Pinpoint the cell where the given text exists, returning its [X, Y] midpoint coordinate. 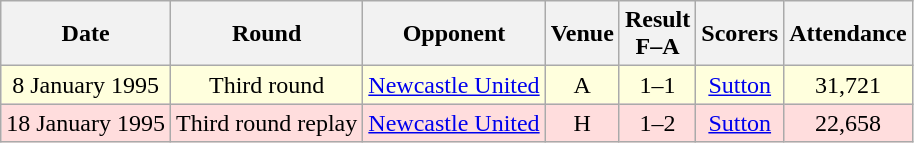
Opponent [454, 34]
Scorers [740, 34]
Third round replay [266, 123]
A [582, 85]
1–1 [657, 85]
Date [86, 34]
ResultF–A [657, 34]
22,658 [848, 123]
Round [266, 34]
31,721 [848, 85]
H [582, 123]
18 January 1995 [86, 123]
Venue [582, 34]
Third round [266, 85]
8 January 1995 [86, 85]
Attendance [848, 34]
1–2 [657, 123]
